Search for the cell housing the specified text and yield its [x, y] center coordinate. 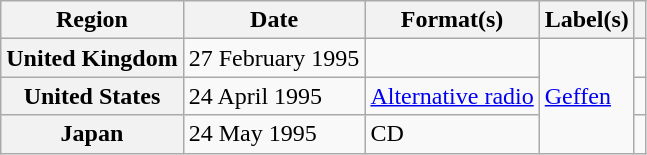
United Kingdom [92, 58]
24 April 1995 [274, 96]
Date [274, 20]
Format(s) [452, 20]
Alternative radio [452, 96]
United States [92, 96]
CD [452, 134]
Label(s) [586, 20]
24 May 1995 [274, 134]
Region [92, 20]
Japan [92, 134]
27 February 1995 [274, 58]
Geffen [586, 96]
